Find where the given text appears and provide that cell's center as (x, y) coordinate. 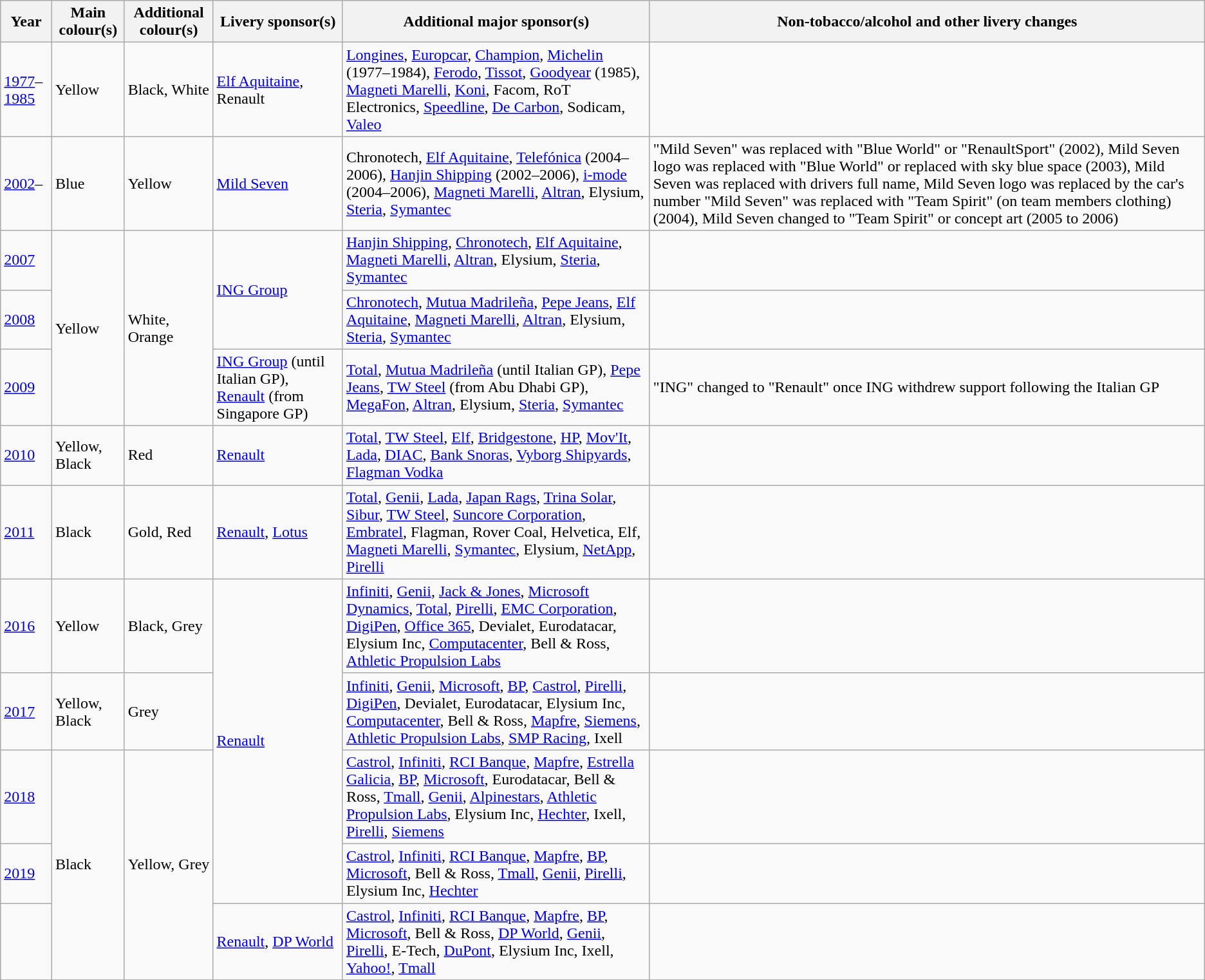
Additional colour(s) (169, 22)
2007 (26, 260)
Yellow, Grey (169, 864)
"ING" changed to "Renault" once ING withdrew support following the Italian GP (927, 388)
Mild Seven (278, 184)
Total, Mutua Madrileña (until Italian GP), Pepe Jeans, TW Steel (from Abu Dhabi GP), MegaFon, Altran, Elysium, Steria, Symantec (496, 388)
Hanjin Shipping, Chronotech, Elf Aquitaine, Magneti Marelli, Altran, Elysium, Steria, Symantec (496, 260)
Black, White (169, 90)
Year (26, 22)
2010 (26, 455)
Renault, DP World (278, 941)
2011 (26, 532)
Elf Aquitaine, Renault (278, 90)
Non-tobacco/alcohol and other livery changes (927, 22)
White, Orange (169, 328)
1977–1985 (26, 90)
ING Group (278, 290)
Chronotech, Mutua Madrileña, Pepe Jeans, Elf Aquitaine, Magneti Marelli, Altran, Elysium, Steria, Symantec (496, 319)
2018 (26, 796)
Main colour(s) (88, 22)
Castrol, Infiniti, RCI Banque, Mapfre, BP, Microsoft, Bell & Ross, Tmall, Genii, Pirelli, Elysium Inc, Hechter (496, 873)
Castrol, Infiniti, RCI Banque, Mapfre, BP, Microsoft, Bell & Ross, DP World, Genii, Pirelli, E-Tech, DuPont, Elysium Inc, Ixell, Yahoo!, Tmall (496, 941)
2002– (26, 184)
Additional major sponsor(s) (496, 22)
2016 (26, 626)
ING Group (until Italian GP), Renault (from Singapore GP) (278, 388)
Livery sponsor(s) (278, 22)
Blue (88, 184)
2019 (26, 873)
2009 (26, 388)
Gold, Red (169, 532)
2008 (26, 319)
Red (169, 455)
Renault, Lotus (278, 532)
Total, TW Steel, Elf, Bridgestone, HP, Mov'It, Lada, DIAC, Bank Snoras, Vyborg Shipyards, Flagman Vodka (496, 455)
2017 (26, 711)
Black, Grey (169, 626)
Grey (169, 711)
